Identify which cell holds the provided text, then report its (x, y) central coordinate. 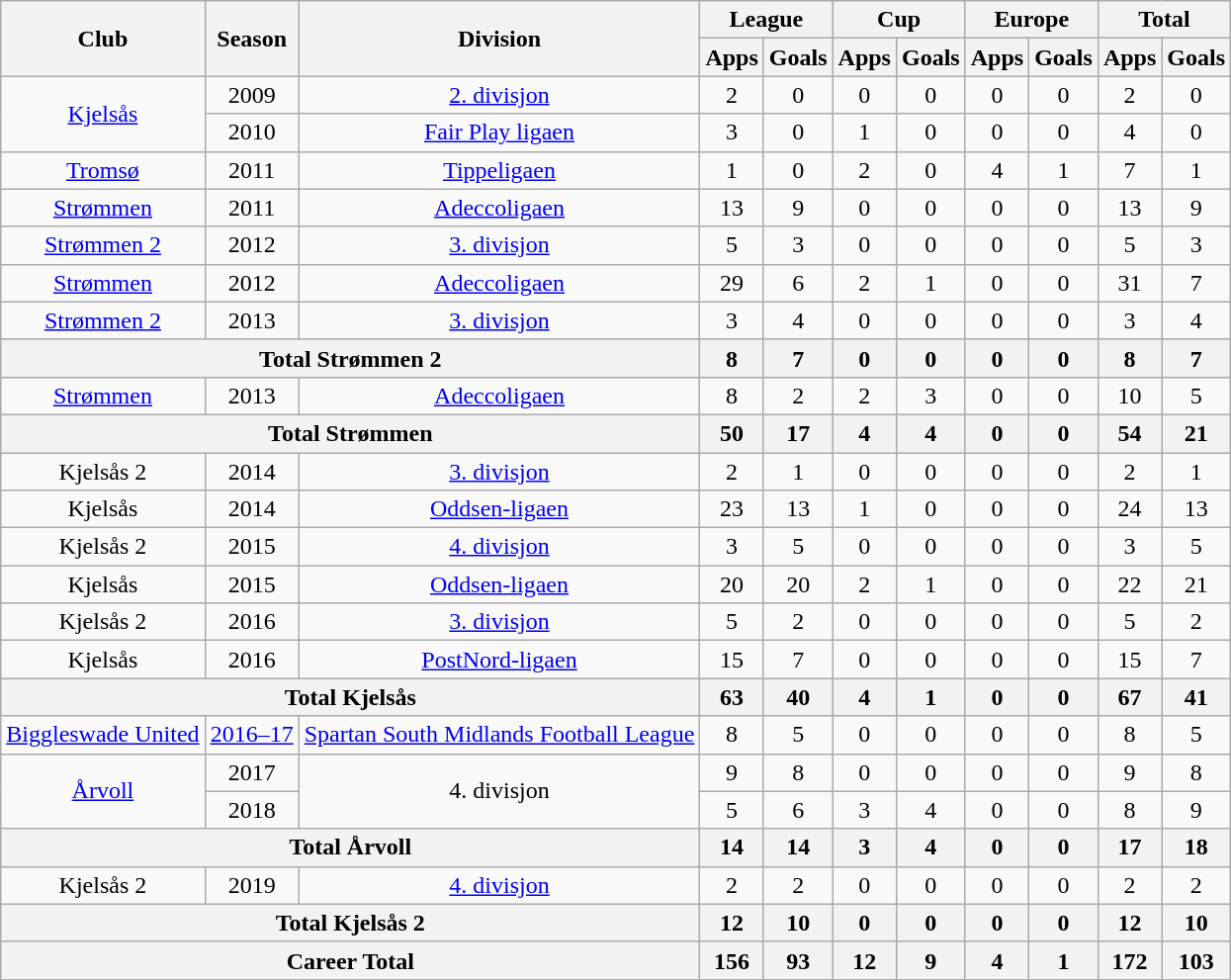
2018 (251, 810)
Årvoll (103, 791)
2009 (251, 95)
Spartan South Midlands Football League (499, 735)
24 (1129, 509)
41 (1196, 697)
Total Årvoll (350, 847)
67 (1129, 697)
Division (499, 39)
93 (798, 960)
Cup (899, 20)
Total Strømmen 2 (350, 358)
Biggleswade United (103, 735)
Total Kjelsås (350, 697)
50 (732, 433)
22 (1129, 584)
156 (732, 960)
League (766, 20)
2019 (251, 885)
2. divisjon (499, 95)
29 (732, 283)
18 (1196, 847)
2017 (251, 772)
23 (732, 509)
2010 (251, 133)
172 (1129, 960)
Fair Play ligaen (499, 133)
Tippeligaen (499, 170)
2016–17 (251, 735)
54 (1129, 433)
103 (1196, 960)
Total Kjelsås 2 (350, 923)
Total (1164, 20)
40 (798, 697)
Europe (1031, 20)
Season (251, 39)
63 (732, 697)
Tromsø (103, 170)
Club (103, 39)
31 (1129, 283)
Total Strømmen (350, 433)
Career Total (350, 960)
PostNord-ligaen (499, 660)
